Return the (X, Y) coordinate for the center point of the cell that contains the specified text.  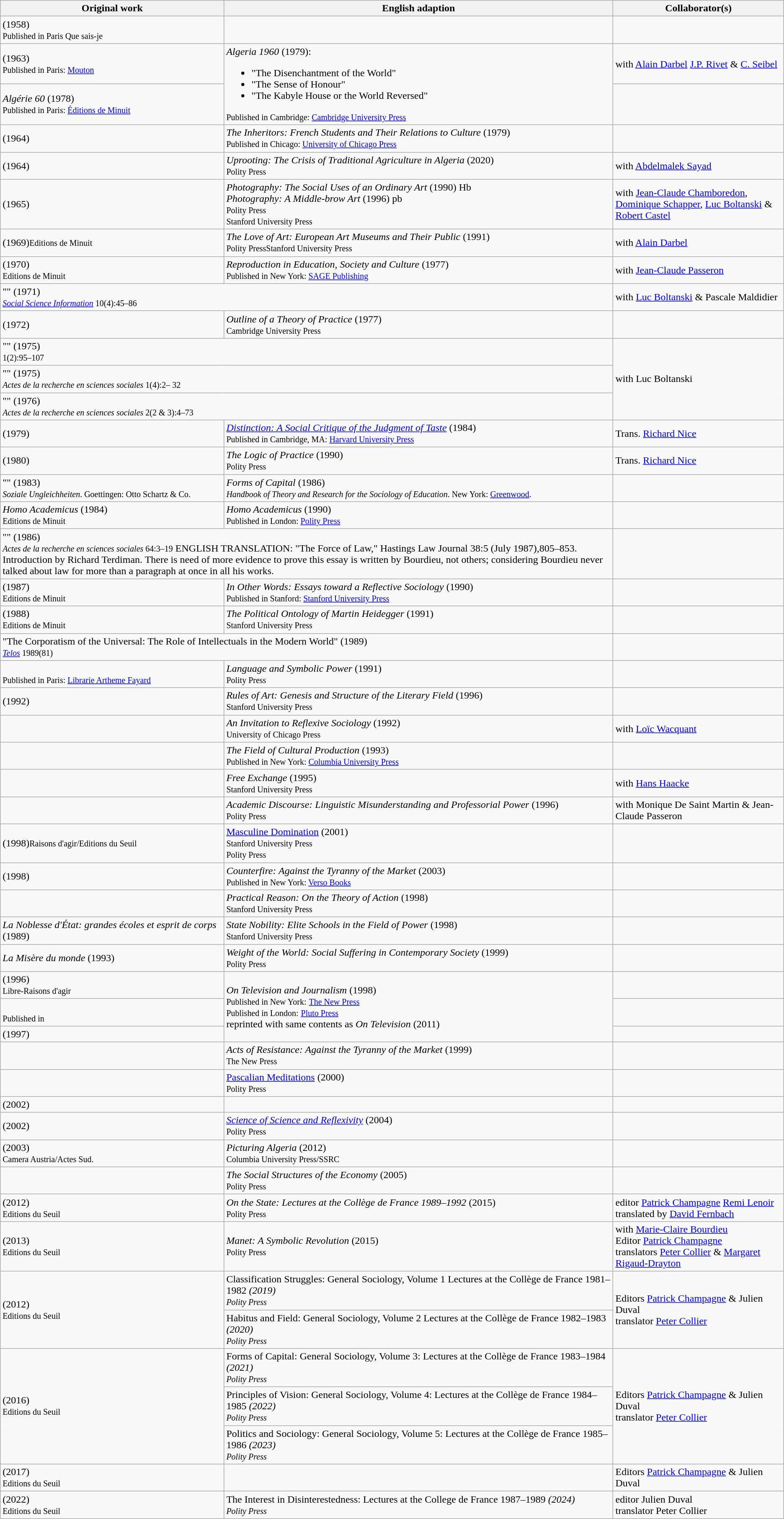
(1987)Editions de Minuit (112, 592)
Free Exchange (1995)Stanford University Press (419, 783)
(1972) (112, 324)
Pascalian Meditations (2000)Polity Press (419, 1083)
(1997) (112, 1034)
"" (1975)Actes de la recherche en sciences sociales 1(4):2– 32 (307, 379)
(1996)Libre-Raisons d'agir (112, 985)
editor Julien Duvaltranslator Peter Collier (699, 1505)
Collaborator(s) (699, 8)
Published in (112, 1013)
Distinction: A Social Critique of the Judgment of Taste (1984)Published in Cambridge, MA: Harvard University Press (419, 434)
with Loïc Wacquant (699, 729)
(1998) (112, 876)
editor Patrick Champagne Remi Lenoirtranslated by David Fernbach (699, 1208)
Classification Struggles: General Sociology, Volume 1 Lectures at the Collège de France 1981–1982 (2019)Polity Press (419, 1290)
"" (1983)Soziale Ungleichheiten. Goettingen: Otto Schartz & Co. (112, 488)
with Abdelmalek Sayad (699, 166)
Forms of Capital (1986)Handbook of Theory and Research for the Sociology of Education. New York: Greenwood. (419, 488)
La Noblesse d'État: grandes écoles et esprit de corps (1989) (112, 931)
Forms of Capital: General Sociology, Volume 3: Lectures at the Collège de France 1983–1984 (2021)Polity Press (419, 1368)
English adaption (419, 8)
In Other Words: Essays toward a Reflective Sociology (1990)Published in Stanford: Stanford University Press (419, 592)
with Jean-Claude Chamboredon, Dominique Schapper, Luc Boltanski & Robert Castel (699, 204)
The Interest in Disinterestedness: Lectures at the College de France 1987–1989 (2024)Polity Press (419, 1505)
Language and Symbolic Power (1991)Polity Press (419, 674)
Principles of Vision: General Sociology, Volume 4: Lectures at the Collège de France 1984–1985 (2022)Polity Press (419, 1406)
The Logic of Practice (1990)Polity Press (419, 461)
(1988)Editions de Minuit (112, 620)
Academic Discourse: Linguistic Misunderstanding and Professorial Power (1996)Polity Press (419, 810)
(1970)Editions de Minuit (112, 270)
(2022)Editions du Seuil (112, 1505)
(1963)Published in Paris: Mouton (112, 64)
The Love of Art: European Art Museums and Their Public (1991)Polity PressStanford University Press (419, 243)
with Alain Darbel (699, 243)
with Alain Darbel J.P. Rivet & C. Seibel (699, 64)
(2016)Editions du Seuil (112, 1406)
Acts of Resistance: Against the Tyranny of the Market (1999)The New Press (419, 1055)
"" (1971)Social Science Information 10(4):45–86 (307, 297)
Editors Patrick Champagne & Julien Duval (699, 1478)
with Marie-Claire BourdieuEditor Patrick Champagnetranslators Peter Collier & Margaret Rigaud-Drayton (699, 1246)
(2003)Camera Austria/Actes Sud. (112, 1153)
with Hans Haacke (699, 783)
Weight of the World: Social Suffering in Contemporary Society (1999)Polity Press (419, 958)
(1980) (112, 461)
Picturing Algeria (2012)Columbia University Press/SSRC (419, 1153)
Science of Science and Reflexivity (2004)Polity Press (419, 1126)
(1958)Published in Paris Que sais-je (112, 30)
Rules of Art: Genesis and Structure of the Literary Field (1996)Stanford University Press (419, 701)
(1992) (112, 701)
State Nobility: Elite Schools in the Field of Power (1998)Stanford University Press (419, 931)
Homo Academicus (1990)Published in London: Polity Press (419, 515)
(1979) (112, 434)
Politics and Sociology: General Sociology, Volume 5: Lectures at the Collège de France 1985–1986 (2023)Polity Press (419, 1445)
Editors Patrick Champagne & Julien Duval translator Peter Collier (699, 1310)
with Monique De Saint Martin & Jean-Claude Passeron (699, 810)
Editors Patrick Champagne & Julien Duvaltranslator Peter Collier (699, 1406)
with Luc Boltanski & Pascale Maldidier (699, 297)
(2017)Editions du Seuil (112, 1478)
Habitus and Field: General Sociology, Volume 2 Lectures at the Collège de France 1982–1983 (2020)Polity Press (419, 1329)
Masculine Domination (2001)Stanford University PressPolity Press (419, 843)
"The Corporatism of the Universal: The Role of Intellectuals in the Modern World" (1989)Telos 1989(81) (307, 647)
An Invitation to Reflexive Sociology (1992)University of Chicago Press (419, 729)
"" (1976)Actes de la recherche en sciences sociales 2(2 & 3):4–73 (307, 406)
Reproduction in Education, Society and Culture (1977)Published in New York: SAGE Publishing (419, 270)
(1998)Raisons d'agir/Editions du Seuil (112, 843)
(2013)Editions du Seuil (112, 1246)
Counterfire: Against the Tyranny of the Market (2003)Published in New York: Verso Books (419, 876)
Uprooting: The Crisis of Traditional Agriculture in Algeria (2020)Polity Press (419, 166)
(1965) (112, 204)
Outline of a Theory of Practice (1977)Cambridge University Press (419, 324)
Homo Academicus (1984)Editions de Minuit (112, 515)
Published in Paris: Librarie Artheme Fayard (112, 674)
"" (1975) 1(2):95–107 (307, 352)
La Misère du monde (1993) (112, 958)
Algérie 60 (1978)Published in Paris: Éditions de Minuit (112, 105)
Photography: The Social Uses of an Ordinary Art (1990) HbPhotography: A Middle-brow Art (1996) pbPolity PressStanford University Press (419, 204)
The Inheritors: French Students and Their Relations to Culture (1979)Published in Chicago: University of Chicago Press (419, 138)
The Social Structures of the Economy (2005)Polity Press (419, 1180)
Manet: A Symbolic Revolution (2015)Polity Press (419, 1246)
Original work (112, 8)
On the State: Lectures at the Collège de France 1989–1992 (2015)Polity Press (419, 1208)
(1969)Editions de Minuit (112, 243)
with Luc Boltanski (699, 379)
Practical Reason: On the Theory of Action (1998)Stanford University Press (419, 904)
with Jean-Claude Passeron (699, 270)
The Political Ontology of Martin Heidegger (1991)Stanford University Press (419, 620)
The Field of Cultural Production (1993)Published in New York: Columbia University Press (419, 756)
